For the text-containing cell, return its midpoint in [x, y] coordinate format. 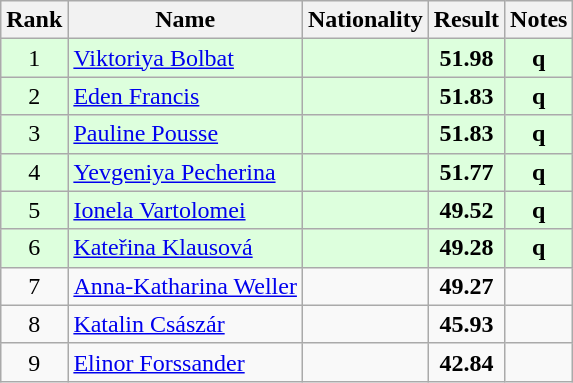
51.77 [466, 172]
3 [34, 134]
Notes [539, 20]
49.28 [466, 248]
Anna-Katharina Weller [186, 286]
Katalin Császár [186, 324]
2 [34, 96]
Elinor Forssander [186, 362]
Nationality [365, 20]
Rank [34, 20]
Viktoriya Bolbat [186, 58]
7 [34, 286]
Yevgeniya Pecherina [186, 172]
9 [34, 362]
6 [34, 248]
42.84 [466, 362]
8 [34, 324]
Eden Francis [186, 96]
Result [466, 20]
45.93 [466, 324]
51.98 [466, 58]
4 [34, 172]
49.52 [466, 210]
49.27 [466, 286]
1 [34, 58]
Ionela Vartolomei [186, 210]
Kateřina Klausová [186, 248]
5 [34, 210]
Pauline Pousse [186, 134]
Name [186, 20]
